Pinpoint the cell where the given text exists, returning its [X, Y] midpoint coordinate. 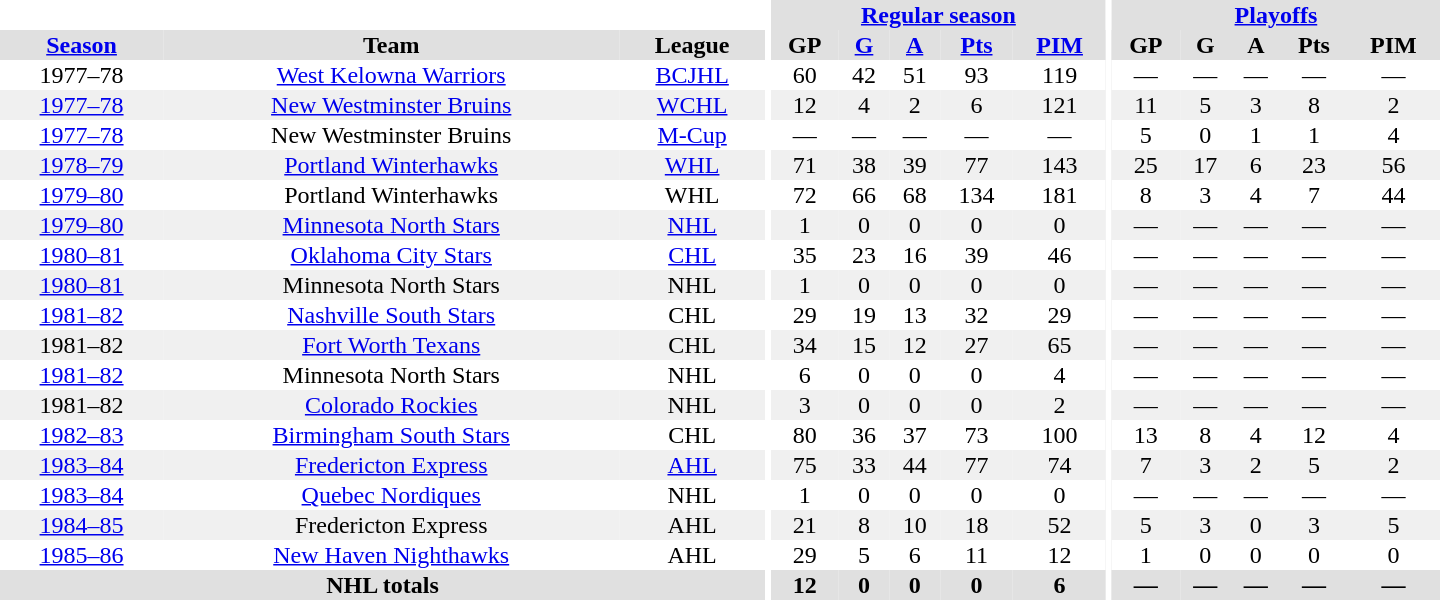
73 [976, 435]
Quebec Nordiques [391, 495]
37 [914, 435]
WCHL [692, 105]
16 [914, 255]
65 [1060, 345]
Fort Worth Texans [391, 345]
51 [914, 75]
66 [864, 195]
Season [82, 45]
181 [1060, 195]
68 [914, 195]
52 [1060, 525]
17 [1206, 165]
BCJHL [692, 75]
1982–83 [82, 435]
New Haven Nighthawks [391, 555]
100 [1060, 435]
75 [805, 465]
15 [864, 345]
32 [976, 315]
Regular season [939, 15]
Colorado Rockies [391, 405]
19 [864, 315]
36 [864, 435]
35 [805, 255]
33 [864, 465]
NHL totals [382, 585]
1978–79 [82, 165]
143 [1060, 165]
1985–86 [82, 555]
League [692, 45]
18 [976, 525]
34 [805, 345]
Playoffs [1276, 15]
1984–85 [82, 525]
74 [1060, 465]
38 [864, 165]
Team [391, 45]
Birmingham South Stars [391, 435]
27 [976, 345]
119 [1060, 75]
80 [805, 435]
93 [976, 75]
72 [805, 195]
134 [976, 195]
46 [1060, 255]
M-Cup [692, 135]
West Kelowna Warriors [391, 75]
42 [864, 75]
60 [805, 75]
121 [1060, 105]
Oklahoma City Stars [391, 255]
25 [1146, 165]
21 [805, 525]
71 [805, 165]
Nashville South Stars [391, 315]
56 [1394, 165]
10 [914, 525]
